From the cell containing the given text, extract its center point as (X, Y) coordinate. 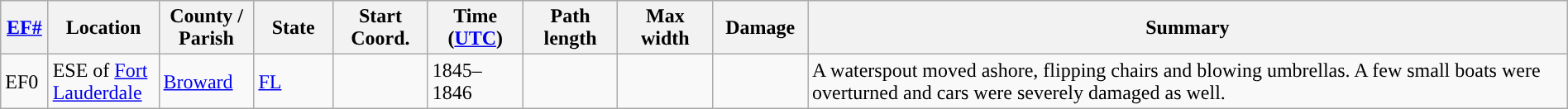
Summary (1188, 28)
Max width (665, 28)
Start Coord. (380, 28)
A waterspout moved ashore, flipping chairs and blowing umbrellas. A few small boats were overturned and cars were severely damaged as well. (1188, 81)
FL (294, 81)
Path length (571, 28)
County / Parish (207, 28)
1845–1846 (475, 81)
Location (103, 28)
EF0 (25, 81)
EF# (25, 28)
State (294, 28)
Time (UTC) (475, 28)
Damage (761, 28)
ESE of Fort Lauderdale (103, 81)
Broward (207, 81)
